Provide the [X, Y] coordinate of the cell's center where the given text is located.  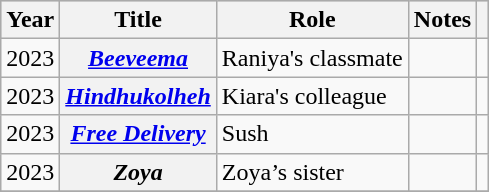
Raniya's classmate [312, 58]
Notes [442, 20]
Role [312, 20]
Free Delivery [138, 134]
Hindhukolheh [138, 96]
Year [30, 20]
Sush [312, 134]
Zoya’s sister [312, 172]
Beeveema [138, 58]
Kiara's colleague [312, 96]
Title [138, 20]
Zoya [138, 172]
